For the text-containing cell, return its midpoint in (x, y) coordinate format. 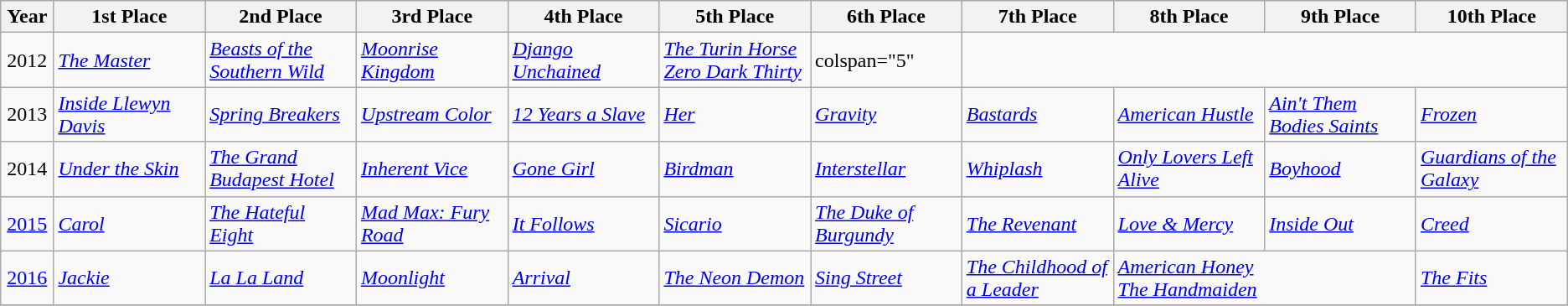
The Hateful Eight (281, 223)
2013 (27, 114)
10th Place (1491, 17)
Mad Max: Fury Road (432, 223)
Inside Out (1340, 223)
The Grand Budapest Hotel (281, 169)
Frozen (1491, 114)
Boyhood (1340, 169)
Beasts of the Southern Wild (281, 60)
The Neon Demon (735, 278)
2012 (27, 60)
The Fits (1491, 278)
colspan="5" (886, 60)
2014 (27, 169)
Carol (129, 223)
Spring Breakers (281, 114)
Inherent Vice (432, 169)
Guardians of the Galaxy (1491, 169)
5th Place (735, 17)
8th Place (1189, 17)
Arrival (583, 278)
12 Years a Slave (583, 114)
2016 (27, 278)
4th Place (583, 17)
3rd Place (432, 17)
American Hustle (1189, 114)
7th Place (1037, 17)
6th Place (886, 17)
La La Land (281, 278)
The Master (129, 60)
Moonlight (432, 278)
It Follows (583, 223)
9th Place (1340, 17)
American HoneyThe Handmaiden (1265, 278)
Bastards (1037, 114)
Only Lovers Left Alive (1189, 169)
The Revenant (1037, 223)
Jackie (129, 278)
Whiplash (1037, 169)
2015 (27, 223)
The Turin Horse Zero Dark Thirty (735, 60)
Year (27, 17)
Gone Girl (583, 169)
Ain't Them Bodies Saints (1340, 114)
Sicario (735, 223)
2nd Place (281, 17)
Under the Skin (129, 169)
Her (735, 114)
Django Unchained (583, 60)
Moonrise Kingdom (432, 60)
1st Place (129, 17)
Creed (1491, 223)
Sing Street (886, 278)
Inside Llewyn Davis (129, 114)
Love & Mercy (1189, 223)
Interstellar (886, 169)
The Duke of Burgundy (886, 223)
Birdman (735, 169)
The Childhood of a Leader (1037, 278)
Gravity (886, 114)
Upstream Color (432, 114)
